Capture the cell that displays the provided text and extract its [x, y] central coordinate. 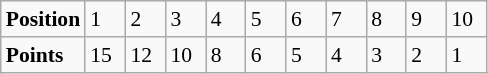
12 [145, 55]
15 [105, 55]
7 [346, 19]
Position [43, 19]
9 [426, 19]
Points [43, 55]
